For the text-containing cell, return its midpoint in [x, y] coordinate format. 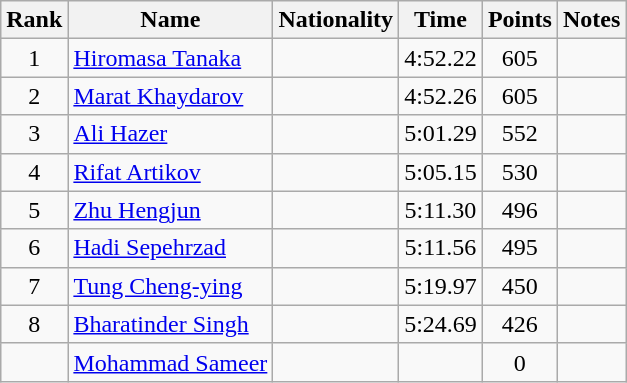
6 [34, 248]
Bharatinder Singh [170, 324]
Rank [34, 20]
0 [520, 362]
495 [520, 248]
3 [34, 134]
426 [520, 324]
Zhu Hengjun [170, 210]
Notes [591, 20]
Nationality [336, 20]
Tung Cheng-ying [170, 286]
5:05.15 [441, 172]
496 [520, 210]
5:11.30 [441, 210]
Ali Hazer [170, 134]
5:11.56 [441, 248]
4:52.22 [441, 58]
5:24.69 [441, 324]
Mohammad Sameer [170, 362]
4 [34, 172]
Points [520, 20]
Marat Khaydarov [170, 96]
7 [34, 286]
Hadi Sepehrzad [170, 248]
Hiromasa Tanaka [170, 58]
5:01.29 [441, 134]
4:52.26 [441, 96]
Name [170, 20]
552 [520, 134]
Rifat Artikov [170, 172]
2 [34, 96]
530 [520, 172]
5:19.97 [441, 286]
Time [441, 20]
1 [34, 58]
450 [520, 286]
5 [34, 210]
8 [34, 324]
